Detect which cell encompasses the target text, then output its (x, y) center coordinate. 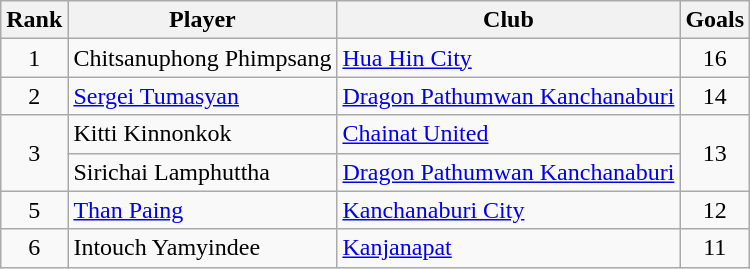
Rank (34, 20)
Sergei Tumasyan (202, 96)
Goals (715, 20)
Intouch Yamyindee (202, 248)
Sirichai Lamphuttha (202, 172)
Chitsanuphong Phimpsang (202, 58)
Chainat United (508, 134)
13 (715, 153)
Club (508, 20)
16 (715, 58)
6 (34, 248)
Player (202, 20)
5 (34, 210)
Kanjanapat (508, 248)
Than Paing (202, 210)
14 (715, 96)
3 (34, 153)
11 (715, 248)
1 (34, 58)
Kanchanaburi City (508, 210)
12 (715, 210)
Hua Hin City (508, 58)
Kitti Kinnonkok (202, 134)
2 (34, 96)
